Capture the cell that displays the provided text and extract its (X, Y) central coordinate. 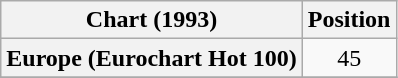
Europe (Eurochart Hot 100) (152, 58)
45 (349, 58)
Position (349, 20)
Chart (1993) (152, 20)
